Identify which cell holds the provided text, then report its [X, Y] central coordinate. 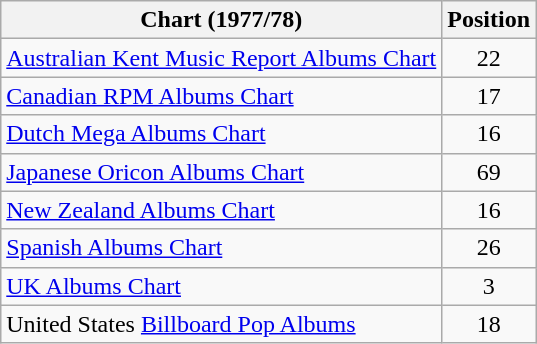
26 [489, 248]
Chart (1977/78) [222, 20]
Position [489, 20]
Canadian RPM Albums Chart [222, 96]
22 [489, 58]
United States Billboard Pop Albums [222, 324]
Japanese Oricon Albums Chart [222, 172]
69 [489, 172]
Australian Kent Music Report Albums Chart [222, 58]
17 [489, 96]
3 [489, 286]
New Zealand Albums Chart [222, 210]
UK Albums Chart [222, 286]
Spanish Albums Chart [222, 248]
18 [489, 324]
Dutch Mega Albums Chart [222, 134]
